Output the [x, y] coordinate of the center of the cell containing the given text.  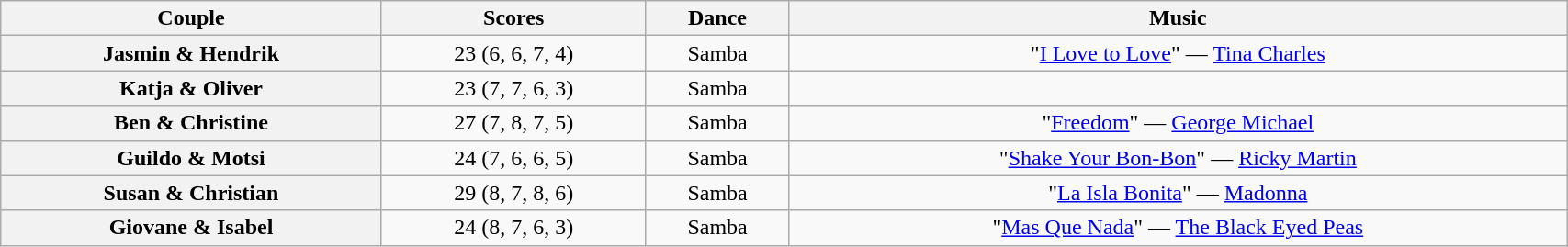
Jasmin & Hendrik [191, 53]
Scores [513, 18]
29 (8, 7, 8, 6) [513, 193]
Ben & Christine [191, 123]
Music [1178, 18]
"Shake Your Bon-Bon" — Ricky Martin [1178, 158]
Dance [717, 18]
"La Isla Bonita" — Madonna [1178, 193]
23 (7, 7, 6, 3) [513, 88]
Guildo & Motsi [191, 158]
Susan & Christian [191, 193]
"I Love to Love" — Tina Charles [1178, 53]
Couple [191, 18]
27 (7, 8, 7, 5) [513, 123]
"Mas Que Nada" — The Black Eyed Peas [1178, 228]
24 (7, 6, 6, 5) [513, 158]
Katja & Oliver [191, 88]
24 (8, 7, 6, 3) [513, 228]
Giovane & Isabel [191, 228]
"Freedom" — George Michael [1178, 123]
23 (6, 6, 7, 4) [513, 53]
